Detect which cell encompasses the target text, then output its [x, y] center coordinate. 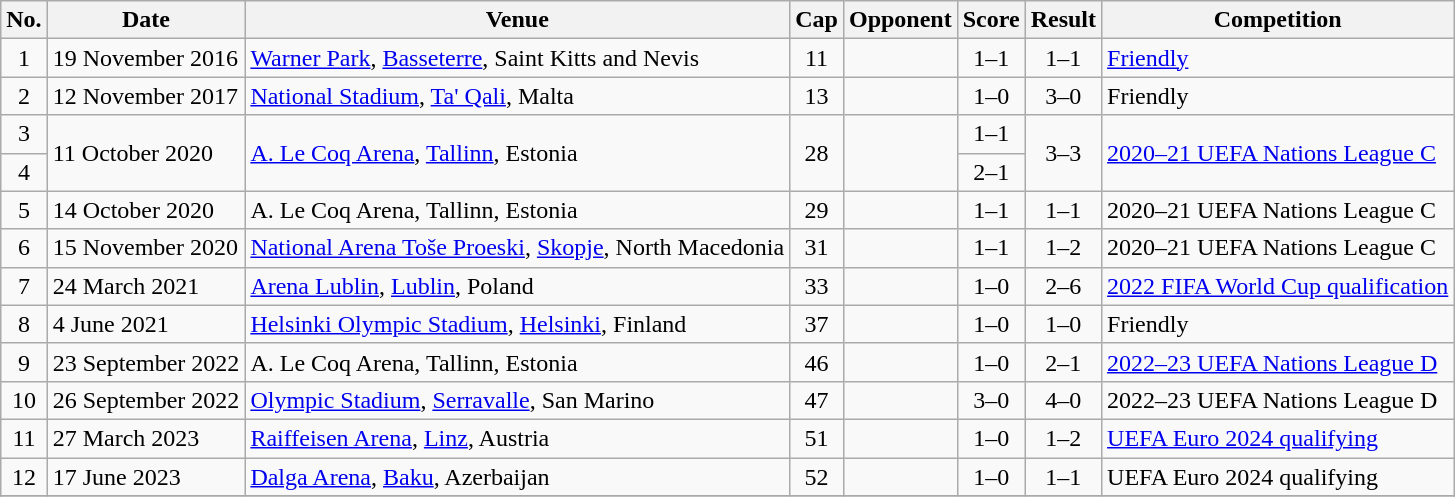
47 [817, 400]
14 October 2020 [146, 210]
2022 FIFA World Cup qualification [1278, 286]
13 [817, 96]
2–6 [1063, 286]
Score [991, 20]
Date [146, 20]
No. [24, 20]
3 [24, 134]
7 [24, 286]
6 [24, 248]
4 June 2021 [146, 324]
26 September 2022 [146, 400]
24 March 2021 [146, 286]
17 June 2023 [146, 477]
National Arena Toše Proeski, Skopje, North Macedonia [518, 248]
12 November 2017 [146, 96]
11 October 2020 [146, 153]
Venue [518, 20]
Competition [1278, 20]
4 [24, 172]
33 [817, 286]
52 [817, 477]
Result [1063, 20]
19 November 2016 [146, 58]
31 [817, 248]
8 [24, 324]
12 [24, 477]
Raiffeisen Arena, Linz, Austria [518, 438]
37 [817, 324]
27 March 2023 [146, 438]
Olympic Stadium, Serravalle, San Marino [518, 400]
3–3 [1063, 153]
1 [24, 58]
Dalga Arena, Baku, Azerbaijan [518, 477]
National Stadium, Ta' Qali, Malta [518, 96]
Opponent [900, 20]
10 [24, 400]
Helsinki Olympic Stadium, Helsinki, Finland [518, 324]
15 November 2020 [146, 248]
23 September 2022 [146, 362]
Warner Park, Basseterre, Saint Kitts and Nevis [518, 58]
29 [817, 210]
Arena Lublin, Lublin, Poland [518, 286]
2 [24, 96]
51 [817, 438]
4–0 [1063, 400]
28 [817, 153]
5 [24, 210]
9 [24, 362]
Cap [817, 20]
46 [817, 362]
